Capture the cell that displays the provided text and extract its [X, Y] central coordinate. 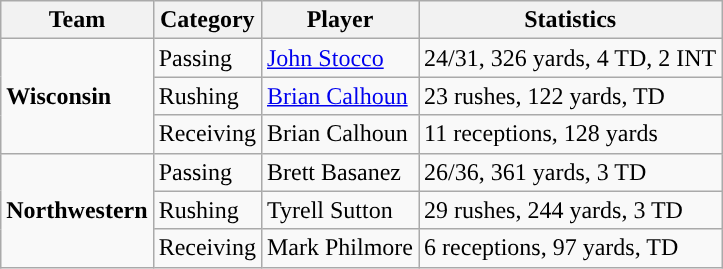
John Stocco [340, 58]
11 receptions, 128 yards [570, 134]
Category [207, 20]
Tyrell Sutton [340, 210]
Mark Philmore [340, 248]
26/36, 361 yards, 3 TD [570, 172]
Team [77, 20]
Wisconsin [77, 96]
24/31, 326 yards, 4 TD, 2 INT [570, 58]
6 receptions, 97 yards, TD [570, 248]
Brett Basanez [340, 172]
29 rushes, 244 yards, 3 TD [570, 210]
Player [340, 20]
23 rushes, 122 yards, TD [570, 96]
Statistics [570, 20]
Northwestern [77, 210]
